Determine the [X, Y] coordinate at the center of the cell enclosing the given text.  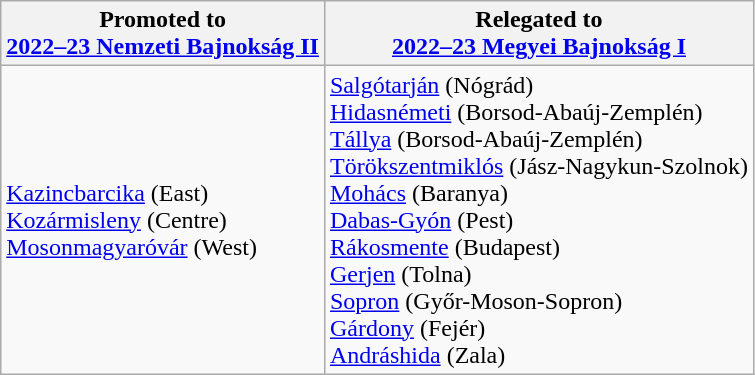
Promoted to2022–23 Nemzeti Bajnokság II [163, 34]
Kazincbarcika (East) Kozármisleny (Centre) Mosonmagyaróvár (West) [163, 220]
Relegated to2022–23 Megyei Bajnokság I [538, 34]
